Determine the [x, y] coordinate at the center of the cell enclosing the given text.  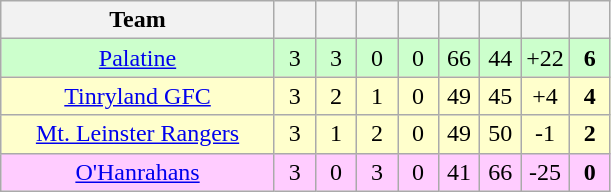
45 [500, 96]
Mt. Leinster Rangers [138, 134]
-25 [546, 172]
+22 [546, 58]
50 [500, 134]
Team [138, 20]
4 [590, 96]
6 [590, 58]
-1 [546, 134]
44 [500, 58]
O'Hanrahans [138, 172]
Tinryland GFC [138, 96]
41 [460, 172]
+4 [546, 96]
Palatine [138, 58]
